Provide the [X, Y] coordinate of the cell's center where the given text is located.  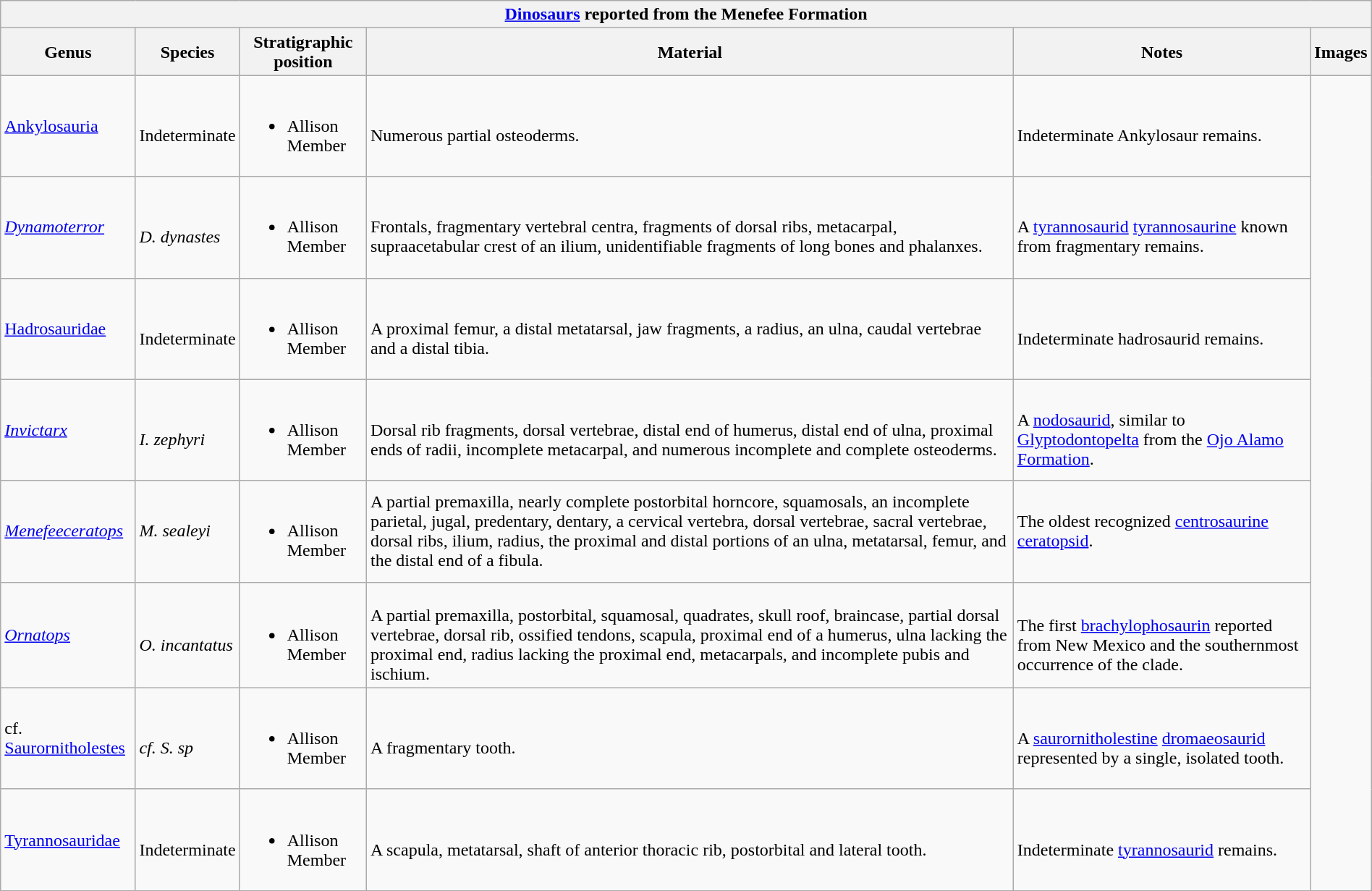
Hadrosauridae [68, 329]
Genus [68, 52]
cf. S. sp [187, 738]
Indeterminate hadrosaurid remains. [1162, 329]
Images [1341, 52]
I. zephyri [187, 430]
Material [690, 52]
Invictarx [68, 430]
Tyrannosauridae [68, 840]
M. sealeyi [187, 531]
Menefeeceratops [68, 531]
Notes [1162, 52]
A nodosaurid, similar to Glyptodontopelta from the Ojo Alamo Formation. [1162, 430]
Ornatops [68, 635]
cf. Saurornitholestes [68, 738]
A scapula, metatarsal, shaft of anterior thoracic rib, postorbital and lateral tooth. [690, 840]
Indeterminate Ankylosaur remains. [1162, 126]
The oldest recognized centrosaurine ceratopsid. [1162, 531]
Dynamoterror [68, 227]
A fragmentary tooth. [690, 738]
O. incantatus [187, 635]
Indeterminate tyrannosaurid remains. [1162, 840]
A saurornitholestine dromaeosaurid represented by a single, isolated tooth. [1162, 738]
Species [187, 52]
A proximal femur, a distal metatarsal, jaw fragments, a radius, an ulna, caudal vertebrae and a distal tibia. [690, 329]
The first brachylophosaurin reported from New Mexico and the southernmost occurrence of the clade. [1162, 635]
Stratigraphic position [302, 52]
A tyrannosaurid tyrannosaurine known from fragmentary remains. [1162, 227]
Ankylosauria [68, 126]
Numerous partial osteoderms. [690, 126]
D. dynastes [187, 227]
Dinosaurs reported from the Menefee Formation [686, 14]
